Detect which cell encompasses the target text, then output its [x, y] center coordinate. 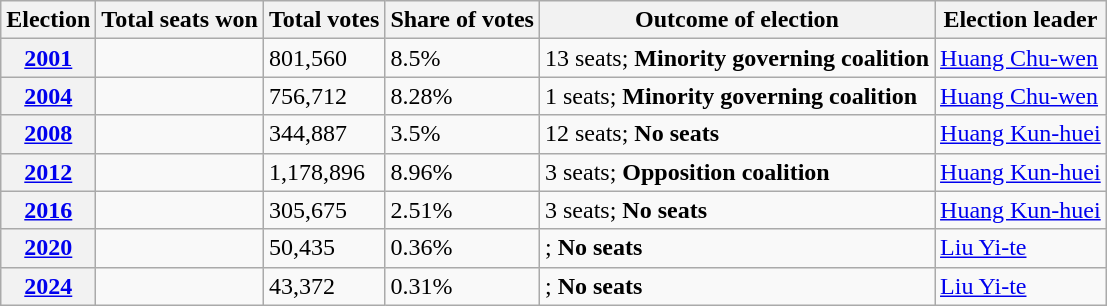
2008 [48, 134]
2024 [48, 286]
8.96% [462, 172]
43,372 [324, 286]
Election leader [1021, 20]
801,560 [324, 58]
305,675 [324, 210]
2016 [48, 210]
0.36% [462, 248]
Total seats won [180, 20]
756,712 [324, 96]
8.5% [462, 58]
3 seats; Opposition coalition [736, 172]
2004 [48, 96]
0.31% [462, 286]
344,887 [324, 134]
3.5% [462, 134]
2.51% [462, 210]
1,178,896 [324, 172]
Share of votes [462, 20]
3 seats; No seats [736, 210]
12 seats; No seats [736, 134]
2012 [48, 172]
2001 [48, 58]
Election [48, 20]
2020 [48, 248]
Outcome of election [736, 20]
8.28% [462, 96]
1 seats; Minority governing coalition [736, 96]
Total votes [324, 20]
50,435 [324, 248]
13 seats; Minority governing coalition [736, 58]
